Locate the cell with the specified text and output its [x, y] center coordinate. 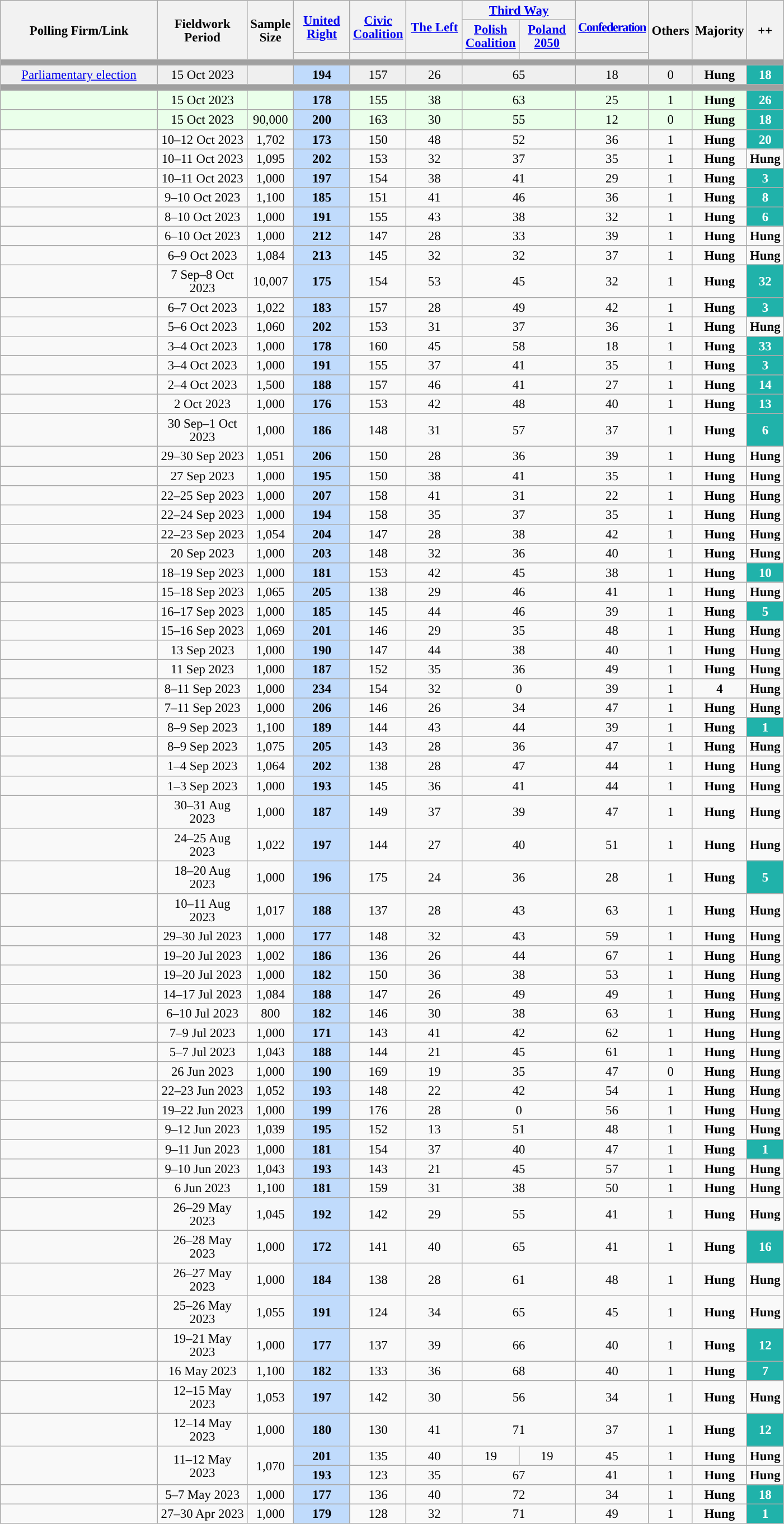
Confederation [612, 27]
9–11 Jun 2023 [203, 1150]
10–11 Aug 2023 [203, 910]
15–18 Sep 2023 [203, 592]
135 [378, 1456]
124 [378, 1312]
24 [434, 878]
Others [670, 30]
1–3 Sep 2023 [203, 786]
72 [518, 1494]
68 [518, 1371]
10,007 [271, 281]
14 [766, 385]
9–10 Oct 2023 [203, 197]
1,017 [271, 910]
Civic Coalition [378, 27]
27–30 Apr 2023 [203, 1514]
6–9 Oct 2023 [203, 255]
1,039 [271, 1129]
7–11 Sep 2023 [203, 709]
16 [766, 1247]
Majority [720, 30]
18–20 Aug 2023 [203, 878]
149 [378, 812]
6–10 Oct 2023 [203, 236]
169 [378, 1071]
203 [322, 553]
141 [378, 1247]
18–19 Sep 2023 [203, 573]
25 [612, 101]
26 Jun 2023 [203, 1071]
58 [518, 346]
213 [322, 255]
29–30 Sep 2023 [203, 457]
7–9 Jul 2023 [203, 1033]
6–10 Jul 2023 [203, 1014]
9–10 Jun 2023 [203, 1169]
26–28 May 2023 [203, 1247]
171 [322, 1033]
5–7 May 2023 [203, 1494]
19–22 Jun 2023 [203, 1110]
Polling Firm/Link [79, 30]
9–12 Jun 2023 [203, 1129]
27 Sep 2023 [203, 476]
22–24 Sep 2023 [203, 515]
The Left [434, 27]
11 Sep 2023 [203, 669]
2–4 Oct 2023 [203, 385]
180 [322, 1431]
8–11 Sep 2023 [203, 688]
26–27 May 2023 [203, 1279]
6–7 Oct 2023 [203, 308]
16 May 2023 [203, 1371]
1,060 [271, 327]
1,054 [271, 534]
123 [378, 1475]
189 [322, 728]
1,065 [271, 592]
199 [322, 1110]
30 Sep–1 Oct 2023 [203, 431]
Third Way [518, 10]
128 [378, 1514]
50 [612, 1188]
5–7 Jul 2023 [203, 1052]
52 [518, 139]
1–4 Sep 2023 [203, 767]
54 [612, 1091]
1,069 [271, 630]
160 [378, 346]
Sample Size [271, 30]
1,045 [271, 1213]
1,053 [271, 1397]
15–16 Sep 2023 [203, 630]
173 [322, 139]
8 [766, 197]
207 [322, 495]
1,095 [271, 159]
7 [766, 1371]
62 [612, 1033]
4 [720, 688]
90,000 [271, 120]
Poland 2050 [547, 37]
163 [378, 120]
200 [322, 120]
1,051 [271, 457]
22–25 Sep 2023 [203, 495]
22–23 Sep 2023 [203, 534]
10–12 Oct 2023 [203, 139]
6 Jun 2023 [203, 1188]
10 [766, 573]
2 Oct 2023 [203, 404]
59 [612, 936]
25–26 May 2023 [203, 1312]
179 [322, 1514]
130 [378, 1431]
234 [322, 688]
159 [378, 1188]
204 [322, 534]
14–17 Jul 2023 [203, 994]
22–23 Jun 2023 [203, 1091]
++ [766, 30]
13 Sep 2023 [203, 650]
Parliamentary election [79, 75]
29–30 Jul 2023 [203, 936]
12–15 May 2023 [203, 1397]
12–14 May 2023 [203, 1431]
16–17 Sep 2023 [203, 611]
1,064 [271, 767]
20 [766, 139]
Polish Coalition [490, 37]
26–29 May 2023 [203, 1213]
212 [322, 236]
20 Sep 2023 [203, 553]
1,075 [271, 747]
172 [322, 1247]
1,055 [271, 1312]
FieldworkPeriod [203, 30]
5–6 Oct 2023 [203, 327]
151 [378, 197]
11–12 May 2023 [203, 1465]
1,002 [271, 956]
24–25 Aug 2023 [203, 844]
7 Sep–8 Oct 2023 [203, 281]
1,702 [271, 139]
183 [322, 308]
66 [518, 1345]
133 [378, 1371]
1,070 [271, 1465]
800 [271, 1014]
1,500 [271, 385]
196 [322, 878]
1,052 [271, 1091]
8–10 Oct 2023 [203, 217]
184 [322, 1279]
19–21 May 2023 [203, 1345]
UnitedRight [322, 27]
192 [322, 1213]
30–31 Aug 2023 [203, 812]
